Find where the given text appears and provide that cell's center as [X, Y] coordinate. 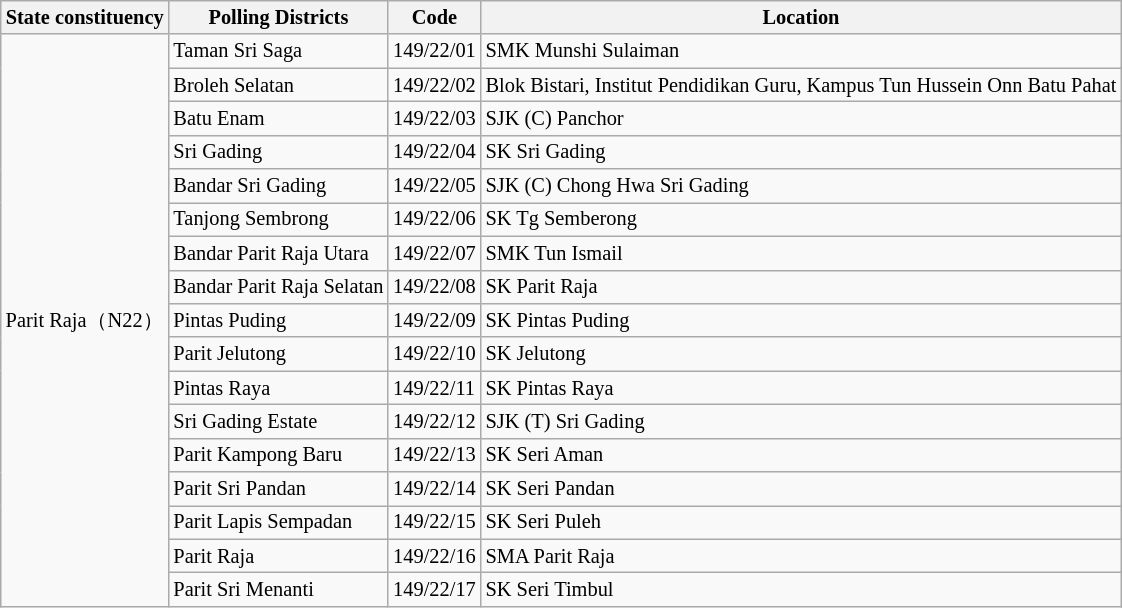
SK Jelutong [802, 354]
Pintas Puding [279, 320]
Bandar Sri Gading [279, 186]
149/22/16 [434, 556]
SMA Parit Raja [802, 556]
149/22/11 [434, 388]
Tanjong Sembrong [279, 219]
SK Seri Aman [802, 455]
Sri Gading Estate [279, 421]
SK Pintas Raya [802, 388]
149/22/08 [434, 287]
SK Pintas Puding [802, 320]
Parit Sri Menanti [279, 589]
SK Seri Timbul [802, 589]
SK Sri Gading [802, 152]
149/22/02 [434, 85]
SJK (C) Panchor [802, 118]
SK Parit Raja [802, 287]
149/22/03 [434, 118]
149/22/04 [434, 152]
149/22/12 [434, 421]
SJK (T) Sri Gading [802, 421]
149/22/07 [434, 253]
Bandar Parit Raja Utara [279, 253]
Blok Bistari, Institut Pendidikan Guru, Kampus Tun Hussein Onn Batu Pahat [802, 85]
149/22/05 [434, 186]
Location [802, 17]
149/22/01 [434, 51]
149/22/09 [434, 320]
SJK (C) Chong Hwa Sri Gading [802, 186]
SMK Tun Ismail [802, 253]
SK Tg Semberong [802, 219]
149/22/14 [434, 489]
Pintas Raya [279, 388]
Parit Lapis Sempadan [279, 522]
149/22/17 [434, 589]
Bandar Parit Raja Selatan [279, 287]
Sri Gading [279, 152]
Taman Sri Saga [279, 51]
SMK Munshi Sulaiman [802, 51]
Parit Sri Pandan [279, 489]
Parit Jelutong [279, 354]
State constituency [85, 17]
Code [434, 17]
Parit Raja [279, 556]
Batu Enam [279, 118]
SK Seri Pandan [802, 489]
149/22/10 [434, 354]
Polling Districts [279, 17]
Parit Kampong Baru [279, 455]
149/22/13 [434, 455]
149/22/15 [434, 522]
Parit Raja（N22） [85, 320]
SK Seri Puleh [802, 522]
Broleh Selatan [279, 85]
149/22/06 [434, 219]
